Scan for the cell matching the given text and deliver its (X, Y) coordinate at center. 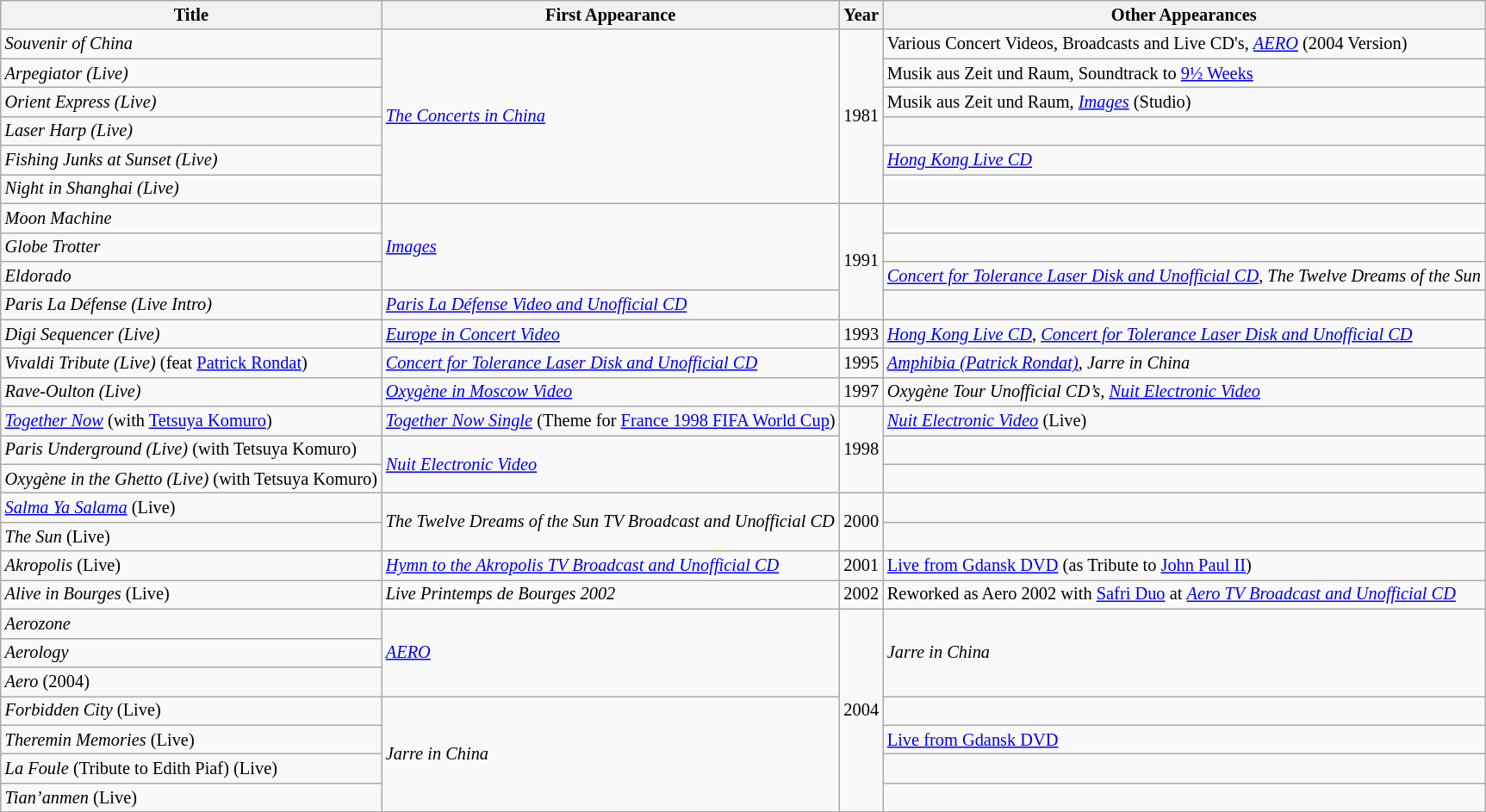
Paris Underground (Live) (with Tetsuya Komuro) (191, 449)
Musik aus Zeit und Raum, Soundtrack to 9½ Weeks (1184, 73)
The Twelve Dreams of the Sun TV Broadcast and Unofficial CD (611, 522)
Paris La Défense Video and Unofficial CD (611, 305)
Together Now (with Tetsuya Komuro) (191, 421)
2001 (861, 566)
Digi Sequencer (Live) (191, 334)
Fishing Junks at Sunset (Live) (191, 160)
Title (191, 15)
Musik aus Zeit und Raum, Images (Studio) (1184, 102)
Alive in Bourges (Live) (191, 594)
2000 (861, 522)
Laser Harp (Live) (191, 131)
Other Appearances (1184, 15)
1997 (861, 392)
Various Concert Videos, Broadcasts and Live CD's, AERO (2004 Version) (1184, 44)
Theremin Memories (Live) (191, 740)
Paris La Défense (Live Intro) (191, 305)
Live from Gdansk DVD (as Tribute to John Paul II) (1184, 566)
Amphibia (Patrick Rondat), Jarre in China (1184, 363)
Live Printemps de Bourges 2002 (611, 594)
Concert for Tolerance Laser Disk and Unofficial CD (611, 363)
Live from Gdansk DVD (1184, 740)
Together Now Single (Theme for France 1998 FIFA World Cup) (611, 421)
The Concerts in China (611, 116)
Oxygène Tour Unofficial CD’s, Nuit Electronic Video (1184, 392)
First Appearance (611, 15)
1995 (861, 363)
1981 (861, 116)
Nuit Electronic Video (Live) (1184, 421)
Nuit Electronic Video (611, 463)
Hong Kong Live CD (1184, 160)
Year (861, 15)
Night in Shanghai (Live) (191, 189)
Orient Express (Live) (191, 102)
Reworked as Aero 2002 with Safri Duo at Aero TV Broadcast and Unofficial CD (1184, 594)
Globe Trotter (191, 247)
Akropolis (Live) (191, 566)
1998 (861, 449)
Aerozone (191, 623)
Tian’anmen (Live) (191, 797)
Images (611, 246)
Oxygène in the Ghetto (Live) (with Tetsuya Komuro) (191, 479)
1991 (861, 262)
La Foule (Tribute to Edith Piaf) (Live) (191, 768)
Europe in Concert Video (611, 334)
Hong Kong Live CD, Concert for Tolerance Laser Disk and Unofficial CD (1184, 334)
Souvenir of China (191, 44)
Moon Machine (191, 218)
2002 (861, 594)
Salma Ya Salama (Live) (191, 507)
Eldorado (191, 276)
Oxygène in Moscow Video (611, 392)
Forbidden City (Live) (191, 710)
Aerology (191, 653)
Arpegiator (Live) (191, 73)
Vivaldi Tribute (Live) (feat Patrick Rondat) (191, 363)
AERO (611, 653)
Rave-Oulton (Live) (191, 392)
The Sun (Live) (191, 536)
Hymn to the Akropolis TV Broadcast and Unofficial CD (611, 566)
1993 (861, 334)
Concert for Tolerance Laser Disk and Unofficial CD, The Twelve Dreams of the Sun (1184, 276)
Aero (2004) (191, 681)
2004 (861, 710)
